Provide the (x, y) coordinate of the cell's center where the given text is located.  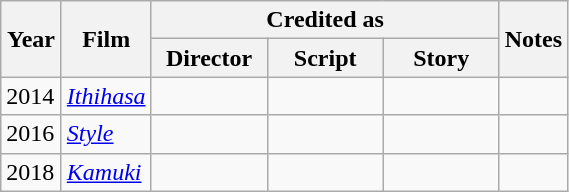
2014 (32, 96)
Ithihasa (106, 96)
Film (106, 39)
Script (325, 58)
2018 (32, 172)
Notes (533, 39)
Director (209, 58)
2016 (32, 134)
Story (441, 58)
Kamuki (106, 172)
Year (32, 39)
Style (106, 134)
Credited as (325, 20)
